Output the (x, y) coordinate of the center of the cell containing the given text.  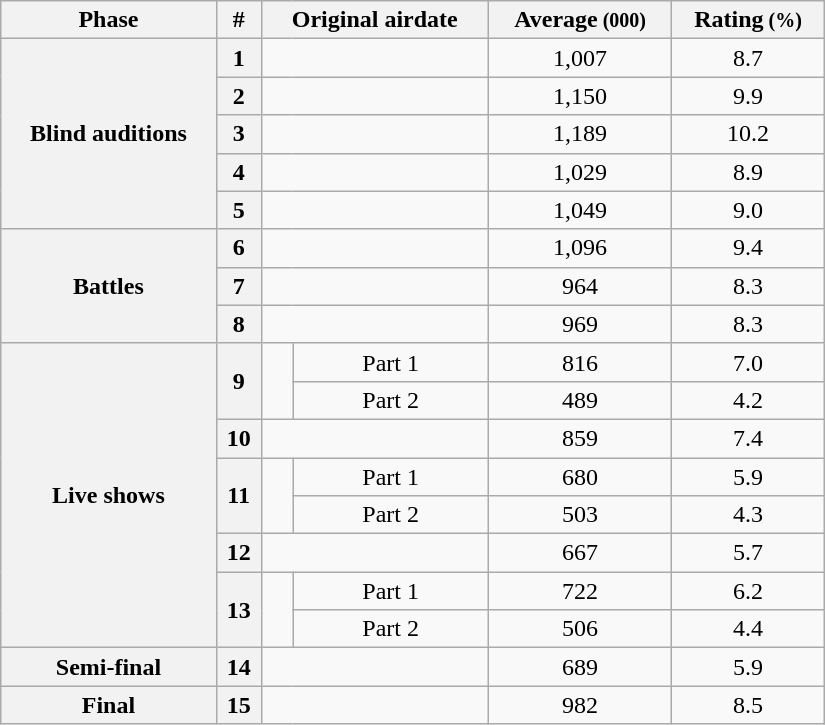
1,189 (580, 134)
1,096 (580, 248)
13 (238, 610)
4.2 (748, 400)
Average (000) (580, 20)
3 (238, 134)
10.2 (748, 134)
689 (580, 667)
Phase (108, 20)
722 (580, 591)
680 (580, 477)
8.7 (748, 58)
4.4 (748, 629)
5 (238, 210)
8.9 (748, 172)
Semi-final (108, 667)
Final (108, 705)
1,007 (580, 58)
9.9 (748, 96)
2 (238, 96)
12 (238, 553)
667 (580, 553)
# (238, 20)
1 (238, 58)
4.3 (748, 515)
969 (580, 324)
9.4 (748, 248)
4 (238, 172)
Live shows (108, 495)
7.4 (748, 438)
6.2 (748, 591)
7.0 (748, 362)
489 (580, 400)
8.5 (748, 705)
964 (580, 286)
6 (238, 248)
506 (580, 629)
14 (238, 667)
7 (238, 286)
15 (238, 705)
982 (580, 705)
8 (238, 324)
9.0 (748, 210)
Rating (%) (748, 20)
1,029 (580, 172)
816 (580, 362)
1,150 (580, 96)
Original airdate (374, 20)
11 (238, 496)
859 (580, 438)
Blind auditions (108, 134)
9 (238, 381)
Battles (108, 286)
1,049 (580, 210)
5.7 (748, 553)
503 (580, 515)
10 (238, 438)
